Return [x, y] of the center of cell containing provided text 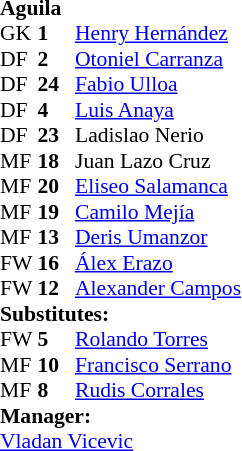
2 [57, 59]
Rolando Torres [158, 339]
GK [19, 33]
12 [57, 289]
Deris Umanzor [158, 237]
Otoniel Carranza [158, 59]
Henry Hernández [158, 33]
10 [57, 365]
Alexander Campos [158, 289]
23 [57, 135]
Fabio Ulloa [158, 85]
Álex Erazo [158, 263]
16 [57, 263]
Camilo Mejía [158, 212]
5 [57, 339]
20 [57, 187]
Rudis Corrales [158, 391]
Juan Lazo Cruz [158, 161]
24 [57, 85]
Substitutes: [120, 314]
Francisco Serrano [158, 365]
Luis Anaya [158, 110]
Eliseo Salamanca [158, 187]
8 [57, 391]
Ladislao Nerio [158, 135]
Manager: [120, 416]
18 [57, 161]
19 [57, 212]
4 [57, 110]
13 [57, 237]
1 [57, 33]
